Identify which cell holds the provided text, then report its [X, Y] central coordinate. 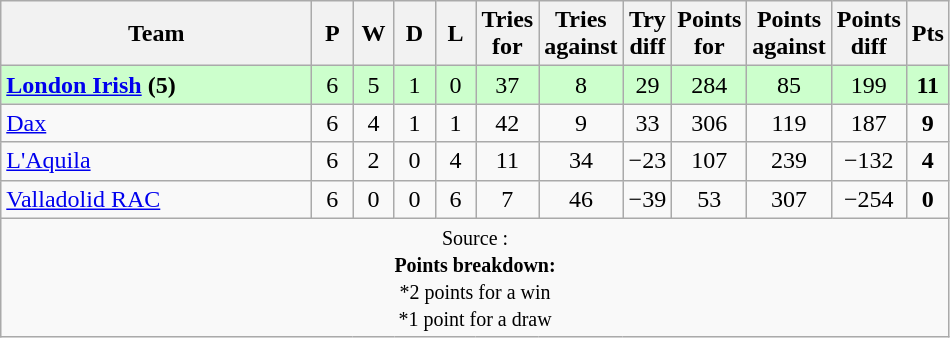
Team [156, 34]
−23 [648, 161]
−132 [868, 161]
D [414, 34]
Source : Points breakdown:*2 points for a win*1 point for a draw [476, 278]
L [456, 34]
199 [868, 85]
Try diff [648, 34]
37 [508, 85]
5 [374, 85]
85 [789, 85]
119 [789, 123]
Dax [156, 123]
107 [710, 161]
Points for [710, 34]
Points against [789, 34]
Points diff [868, 34]
53 [710, 199]
306 [710, 123]
London Irish (5) [156, 85]
Tries for [508, 34]
42 [508, 123]
Pts [928, 34]
34 [581, 161]
Tries against [581, 34]
307 [789, 199]
L'Aquila [156, 161]
−254 [868, 199]
−39 [648, 199]
W [374, 34]
P [332, 34]
2 [374, 161]
7 [508, 199]
Valladolid RAC [156, 199]
239 [789, 161]
29 [648, 85]
284 [710, 85]
33 [648, 123]
187 [868, 123]
8 [581, 85]
46 [581, 199]
